Return the [x, y] coordinate for the center point of the cell that contains the specified text.  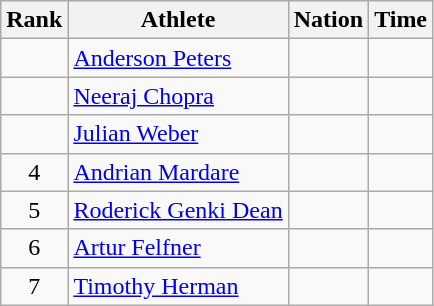
6 [34, 248]
Timothy Herman [178, 286]
Roderick Genki Dean [178, 210]
Neeraj Chopra [178, 96]
4 [34, 172]
Time [401, 20]
Andrian Mardare [178, 172]
5 [34, 210]
Anderson Peters [178, 58]
Athlete [178, 20]
Rank [34, 20]
Julian Weber [178, 134]
Nation [328, 20]
7 [34, 286]
Artur Felfner [178, 248]
